Identify which cell holds the provided text, then report its (X, Y) central coordinate. 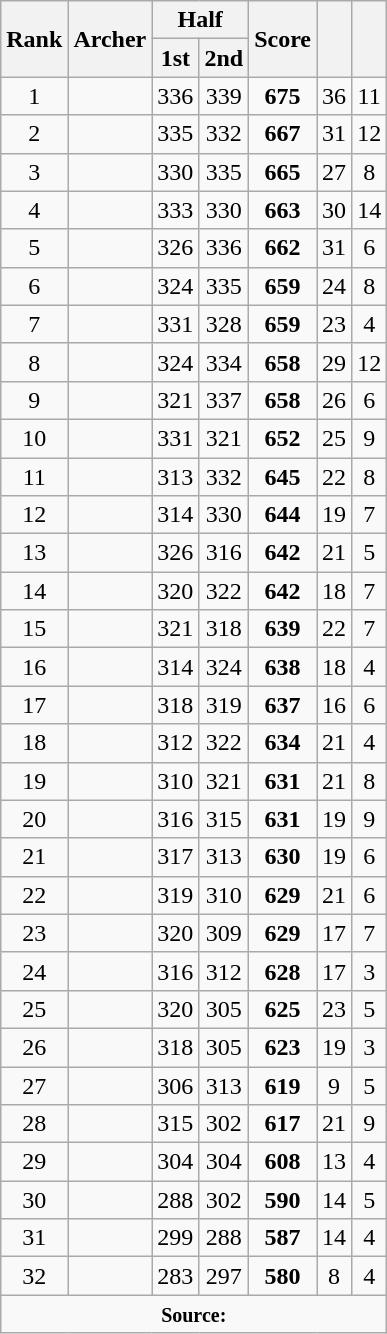
662 (283, 248)
667 (283, 134)
306 (176, 1085)
28 (34, 1124)
15 (34, 629)
637 (283, 705)
20 (34, 819)
Half (200, 20)
297 (224, 1276)
328 (224, 324)
333 (176, 210)
625 (283, 1009)
309 (224, 933)
590 (283, 1200)
Source: (194, 1314)
645 (283, 477)
608 (283, 1162)
Score (283, 39)
Archer (110, 39)
36 (334, 96)
580 (283, 1276)
337 (224, 400)
317 (176, 857)
10 (34, 438)
634 (283, 743)
652 (283, 438)
Rank (34, 39)
675 (283, 96)
32 (34, 1276)
617 (283, 1124)
334 (224, 362)
663 (283, 210)
630 (283, 857)
1 (34, 96)
339 (224, 96)
299 (176, 1238)
644 (283, 515)
665 (283, 172)
638 (283, 667)
623 (283, 1047)
619 (283, 1085)
639 (283, 629)
587 (283, 1238)
2 (34, 134)
628 (283, 971)
2nd (224, 58)
1st (176, 58)
283 (176, 1276)
